Scan for the cell matching the given text and deliver its (X, Y) coordinate at center. 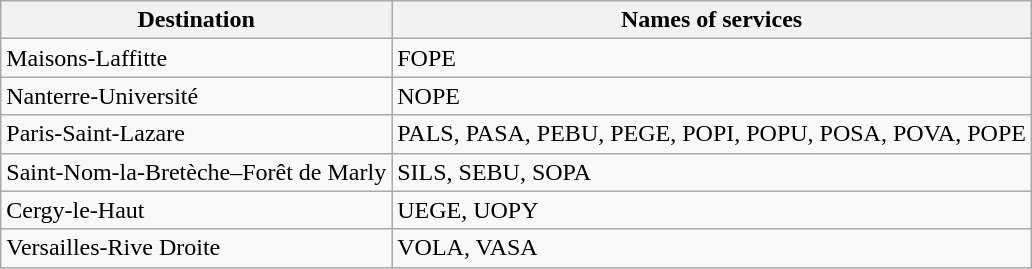
SILS, SEBU, SOPA (712, 172)
Nanterre-Université (196, 96)
Cergy-le-Haut (196, 210)
Paris-Saint-Lazare (196, 134)
Names of services (712, 20)
Destination (196, 20)
Saint-Nom-la-Bretèche–Forêt de Marly (196, 172)
Versailles-Rive Droite (196, 248)
VOLA, VASA (712, 248)
NOPE (712, 96)
PALS, PASA, PEBU, PEGE, POPI, POPU, POSA, POVA, POPE (712, 134)
FOPE (712, 58)
UEGE, UOPY (712, 210)
Maisons-Laffitte (196, 58)
